Provide the (x, y) coordinate of the cell's center where the given text is located.  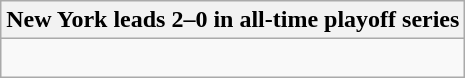
New York leads 2–0 in all-time playoff series (233, 20)
